For the text-containing cell, return its midpoint in (X, Y) coordinate format. 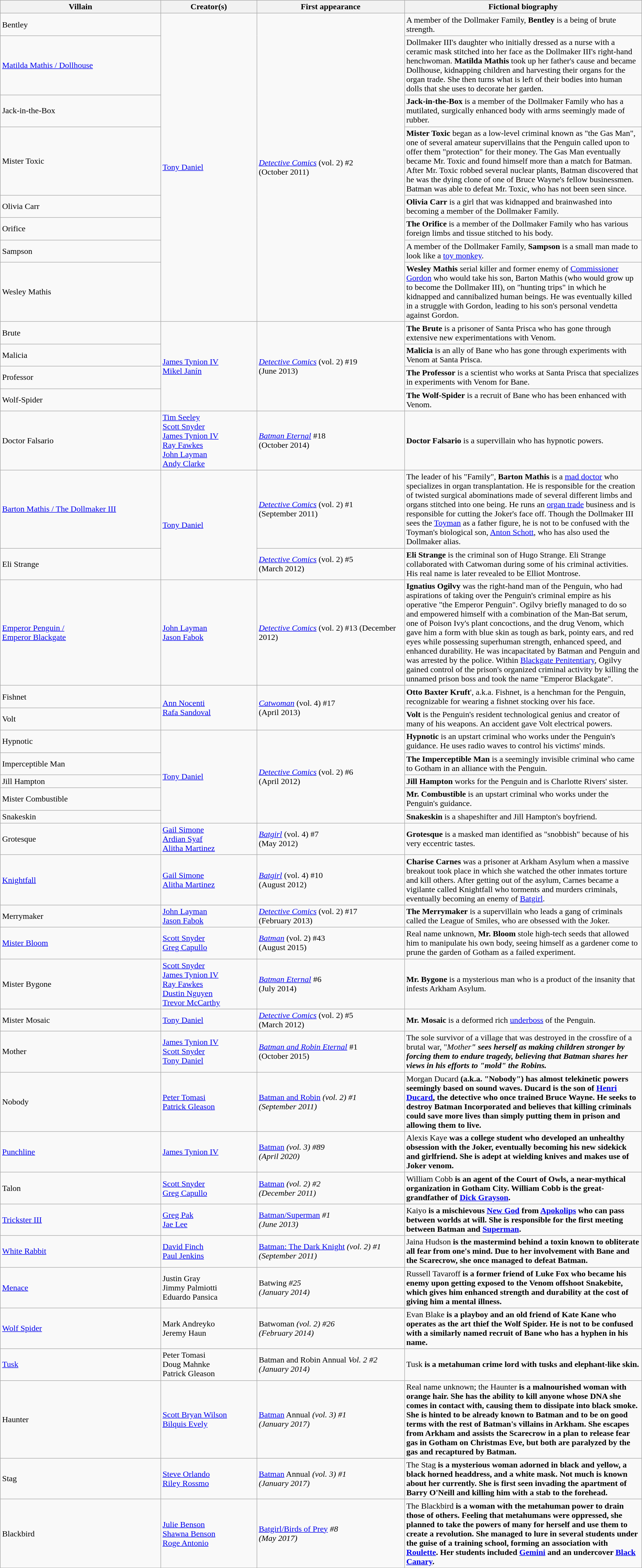
Mister Bygone (81, 984)
Punchline (81, 1152)
Bentley (81, 25)
The Merrymaker is a supervillain who leads a gang of criminals called the League of Smiles, who are obsessed with the Joker. (523, 916)
Mark AndreykoJeremy Haun (209, 1329)
Detective Comics (vol. 2) #1(September 2011) (331, 509)
Doctor Falsario (81, 441)
Otto Baxter Kruft', a.k.a. Fishnet, is a henchman for the Penguin, recognizable for wearing a fishnet stocking over his face. (523, 697)
Detective Comics (vol. 2) #19(June 2013) (331, 366)
Batgirl/Birds of Prey #8(May 2017) (331, 1533)
Sampson (81, 251)
Doctor Falsario is a supervillain who has hypnotic powers. (523, 441)
Grotesque (81, 839)
James Tynion IV (209, 1152)
Mister Mosaic (81, 1020)
Peter TomasiPatrick Gleason (209, 1102)
Orifice (81, 229)
Batman (vol. 2) #2(December 2011) (331, 1188)
Fictional biography (523, 7)
Knightfall (81, 880)
Malicia (81, 355)
Mister Toxic (81, 161)
A member of the Dollmaker Family, Bentley is a being of brute strength. (523, 25)
Olivia Carr (81, 207)
Talon (81, 1188)
James Tynion IVMikel Janín (209, 366)
A member of the Dollmaker Family, Sampson is a small man made to look like a toy monkey. (523, 251)
Steve OrlandoRiley Rossmo (209, 1479)
Jack-in-the-Box (81, 111)
Eli Strange (81, 564)
Catwoman (vol. 4) #17(April 2013) (331, 708)
Ann NocentiRafa Sandoval (209, 708)
Batman/Superman #1(June 2013) (331, 1220)
Greg PakJae Lee (209, 1220)
Professor (81, 377)
Detective Comics (vol. 2) #17(February 2013) (331, 916)
Batman and Robin Eternal #1(October 2015) (331, 1052)
Jill Hampton works for the Penguin and is Charlotte Rivers' sister. (523, 781)
Tim SeeleyScott SnyderJames Tynion IVRay FawkesJohn LaymanAndy Clarke (209, 441)
Batwing #25(January 2014) (331, 1287)
Snakeskin (81, 817)
Jack-in-the-Box is a member of the Dollmaker Family who has a mutilated, surgically enhanced body with arms seemingly made of rubber. (523, 111)
Grotesque is a masked man identified as "snobbish" because of his very eccentric tastes. (523, 839)
Batwoman (vol. 2) #26(February 2014) (331, 1329)
Detective Comics (vol. 2) #13 (December 2012) (331, 633)
Batman (vol. 2) #43(August 2015) (331, 943)
Mr. Combustible is an upstart criminal who works under the Penguin's guidance. (523, 799)
The Wolf-Spider is a recruit of Bane who has been enhanced with Venom. (523, 399)
Trickster III (81, 1220)
Justin GrayJimmy PalmiottiEduardo Pansica (209, 1287)
Scott SnyderJames Tynion IVRay FawkesDustin NguyenTrevor McCarthy (209, 984)
Merrymaker (81, 916)
The Professor is a scientist who works at Santa Prisca that specializes in experiments with Venom for Bane. (523, 377)
Barton Mathis / The Dollmaker III (81, 509)
Fishnet (81, 697)
Wolf Spider (81, 1329)
Olivia Carr is a girl that was kidnapped and brainwashed into becoming a member of the Dollmaker Family. (523, 207)
Snakeskin is a shapeshifter and Jill Hampton's boyfriend. (523, 817)
Mr. Bygone is a mysterious man who is a product of the insanity that infests Arkham Asylum. (523, 984)
Scott Bryan WilsonBilquis Evely (209, 1419)
Detective Comics (vol. 2) #6 (April 2012) (331, 777)
Hypnotic is an upstart criminal who works under the Penguin's guidance. He uses radio waves to control his victims' minds. (523, 741)
Batman Eternal #6(July 2014) (331, 984)
Matilda Mathis / Dollhouse (81, 65)
Gail SimoneAlitha Martinez (209, 880)
Hypnotic (81, 741)
Wesley Mathis (81, 292)
Julie BensonShawna BensonRoge Antonio (209, 1533)
Stag (81, 1479)
The Imperceptible Man is a seemingly invisible criminal who came to Gotham in an alliance with the Penguin. (523, 764)
The Brute is a prisoner of Santa Prisca who has gone through extensive new experimentations with Venom. (523, 333)
The Orifice is a member of the Dollmaker Family who has various foreign limbs and tissue stitched to his body. (523, 229)
Batgirl (vol. 4) #10(August 2012) (331, 880)
Batman and Robin Annual Vol. 2 #2(January 2014) (331, 1365)
Volt is the Penguin's resident technological genius and creator of many of his weapons. An accident gave Volt electrical powers. (523, 719)
Mr. Mosaic is a deformed rich underboss of the Penguin. (523, 1020)
Haunter (81, 1419)
First appearance (331, 7)
Creator(s) (209, 7)
Menace (81, 1287)
Gail SimoneArdian SyafAlitha Martinez (209, 839)
Batman and Robin (vol. 2) #1(September 2011) (331, 1102)
Peter TomasiDoug MahnkePatrick Gleason (209, 1365)
Jill Hampton (81, 781)
Batman: The Dark Knight (vol. 2) #1(September 2011) (331, 1251)
Tusk is a metahuman crime lord with tusks and elephant-like skin. (523, 1365)
Mister Bloom (81, 943)
Brute (81, 333)
Malicia is an ally of Bane who has gone through experiments with Venom at Santa Prisca. (523, 355)
White Rabbit (81, 1251)
James Tynion IVScott SnyderTony Daniel (209, 1052)
William Cobb is an agent of the Court of Owls, a near-mythical organization in Gotham City. William Cobb is the great-grandfather of Dick Grayson. (523, 1188)
Detective Comics (vol. 2) #2(October 2011) (331, 167)
Mother (81, 1052)
Wolf-Spider (81, 399)
Blackbird (81, 1533)
Nobody (81, 1102)
Tusk (81, 1365)
David FinchPaul Jenkins (209, 1251)
Volt (81, 719)
Batman (vol. 3) #89(April 2020) (331, 1152)
Batman Eternal #18(October 2014) (331, 441)
Emperor Penguin /Emperor Blackgate (81, 633)
Batgirl (vol. 4) #7(May 2012) (331, 839)
Imperceptible Man (81, 764)
Mister Combustible (81, 799)
Villain (81, 7)
